Output the [x, y] coordinate of the center of the cell containing the given text.  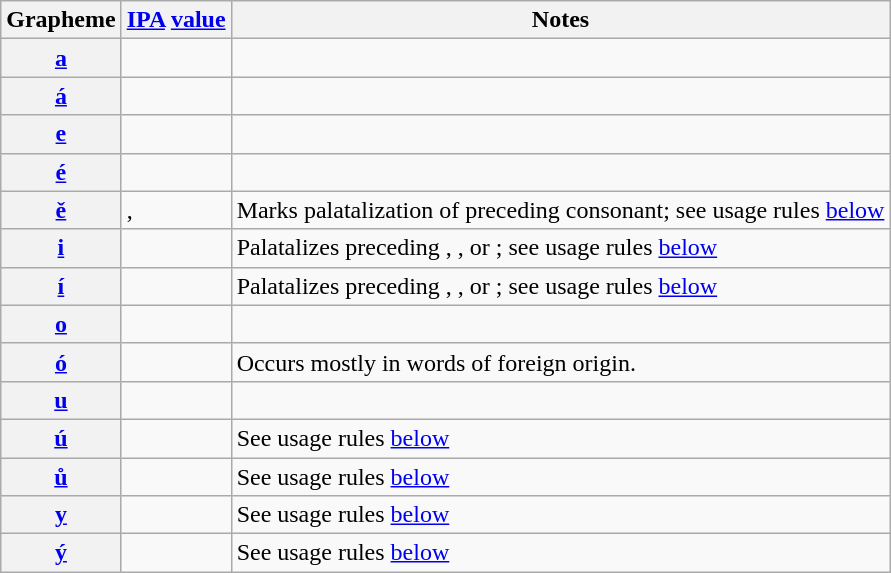
é [61, 172]
ú [61, 438]
ů [61, 477]
Notes [560, 20]
ý [61, 553]
ó [61, 362]
ě [61, 210]
Marks palatalization of preceding consonant; see usage rules below [560, 210]
o [61, 324]
u [61, 400]
á [61, 96]
Occurs mostly in words of foreign origin. [560, 362]
í [61, 286]
y [61, 515]
e [61, 134]
, [176, 210]
Grapheme [61, 20]
a [61, 58]
i [61, 248]
IPA value [176, 20]
